Scan for the cell matching the given text and deliver its [X, Y] coordinate at center. 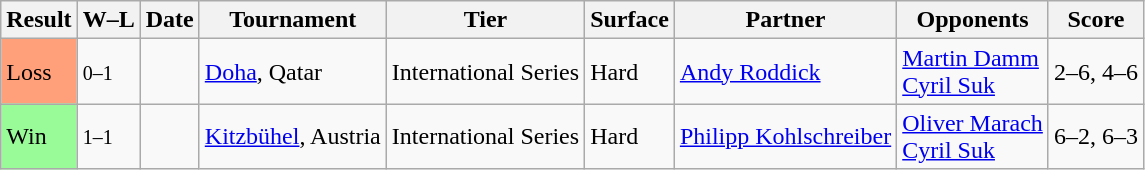
1–1 [108, 136]
W–L [108, 20]
Andy Roddick [785, 72]
Loss [39, 72]
Kitzbühel, Austria [292, 136]
Philipp Kohlschreiber [785, 136]
Martin Damm Cyril Suk [973, 72]
Opponents [973, 20]
Tournament [292, 20]
0–1 [108, 72]
Tier [485, 20]
Date [170, 20]
Doha, Qatar [292, 72]
Score [1096, 20]
Oliver Marach Cyril Suk [973, 136]
Result [39, 20]
Partner [785, 20]
Win [39, 136]
6–2, 6–3 [1096, 136]
Surface [630, 20]
2–6, 4–6 [1096, 72]
